Identify which cell holds the provided text, then report its [X, Y] central coordinate. 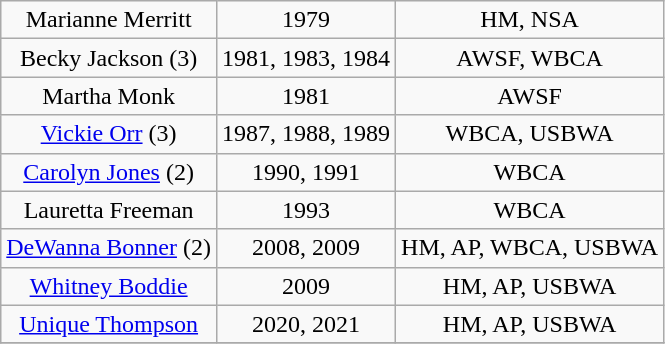
AWSF, WBCA [530, 58]
HM, AP, WBCA, USBWA [530, 248]
HM, NSA [530, 20]
AWSF [530, 96]
Marianne Merritt [109, 20]
2009 [306, 286]
2008, 2009 [306, 248]
1981, 1983, 1984 [306, 58]
1990, 1991 [306, 172]
1993 [306, 210]
Lauretta Freeman [109, 210]
Carolyn Jones (2) [109, 172]
DeWanna Bonner (2) [109, 248]
1979 [306, 20]
Martha Monk [109, 96]
Whitney Boddie [109, 286]
Becky Jackson (3) [109, 58]
1987, 1988, 1989 [306, 134]
Vickie Orr (3) [109, 134]
1981 [306, 96]
2020, 2021 [306, 324]
Unique Thompson [109, 324]
WBCA, USBWA [530, 134]
